Search for the cell housing the specified text and yield its (X, Y) center coordinate. 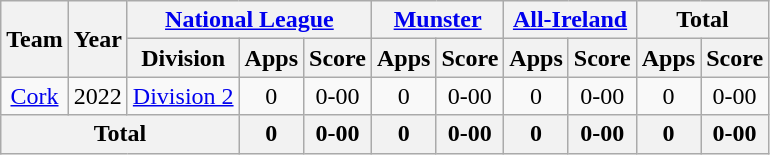
Munster (437, 20)
All-Ireland (570, 20)
Cork (35, 96)
Division 2 (183, 96)
2022 (98, 96)
Year (98, 39)
Division (183, 58)
National League (249, 20)
Team (35, 39)
